Provide the [X, Y] coordinate of the cell's center where the given text is located.  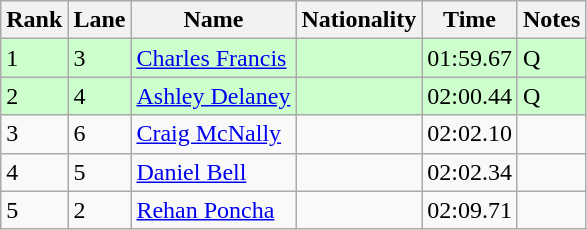
01:59.67 [470, 58]
02:09.71 [470, 210]
Lane [100, 20]
Ashley Delaney [214, 96]
Name [214, 20]
Notes [551, 20]
Charles Francis [214, 58]
Daniel Bell [214, 172]
Rank [34, 20]
1 [34, 58]
6 [100, 134]
Time [470, 20]
02:00.44 [470, 96]
Nationality [359, 20]
Craig McNally [214, 134]
Rehan Poncha [214, 210]
02:02.34 [470, 172]
02:02.10 [470, 134]
